Extract the (X, Y) coordinate from the center of the cell holding the provided text.  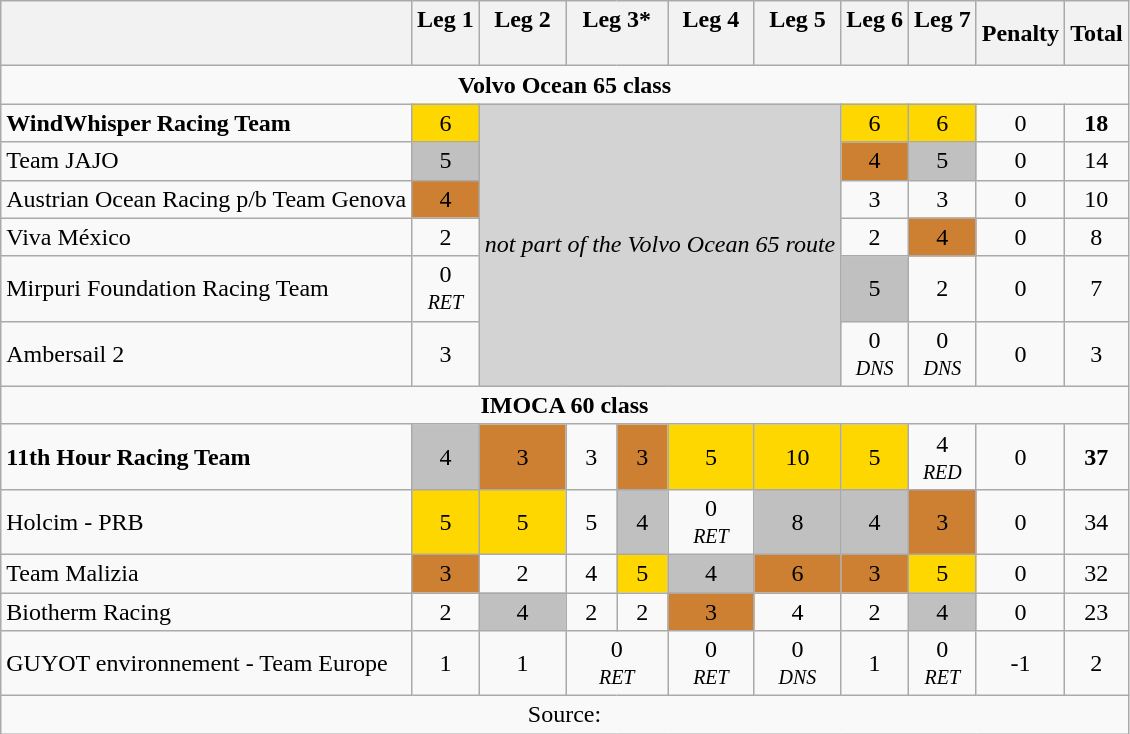
Team JAJO (206, 161)
23 (1097, 611)
18 (1097, 123)
IMOCA 60 class (564, 405)
Viva México (206, 237)
GUYOT environnement - Team Europe (206, 664)
37 (1097, 456)
Mirpuri Foundation Racing Team (206, 288)
Ambersail 2 (206, 354)
Leg 6 (875, 34)
Total (1097, 34)
11th Hour Racing Team (206, 456)
Team Malizia (206, 573)
Leg 3* (617, 34)
4 RED (942, 456)
-1 (1020, 664)
Leg 4 (712, 34)
Penalty (1020, 34)
32 (1097, 573)
14 (1097, 161)
Leg 2 (522, 34)
Holcim - PRB (206, 522)
Leg 5 (798, 34)
WindWhisper Racing Team (206, 123)
Leg 1 (446, 34)
Volvo Ocean 65 class (564, 85)
Source: (564, 715)
Biotherm Racing (206, 611)
Leg 7 (942, 34)
7 (1097, 288)
Austrian Ocean Racing p/b Team Genova (206, 199)
34 (1097, 522)
not part of the Volvo Ocean 65 route (660, 245)
